Determine the (x, y) coordinate at the center of the cell enclosing the given text.  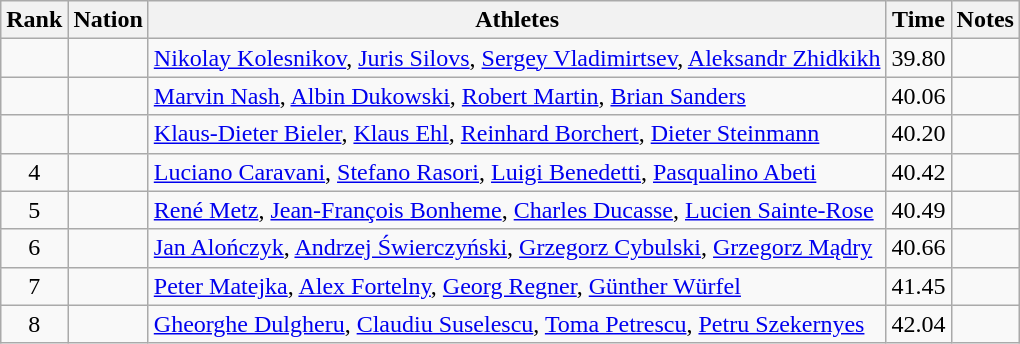
40.20 (918, 134)
Luciano Caravani, Stefano Rasori, Luigi Benedetti, Pasqualino Abeti (517, 172)
Marvin Nash, Albin Dukowski, Robert Martin, Brian Sanders (517, 96)
Rank (34, 20)
Jan Alończyk, Andrzej Świerczyński, Grzegorz Cybulski, Grzegorz Mądry (517, 248)
Notes (985, 20)
Gheorghe Dulgheru, Claudiu Suselescu, Toma Petrescu, Petru Szekernyes (517, 324)
40.66 (918, 248)
Time (918, 20)
Peter Matejka, Alex Fortelny, Georg Regner, Günther Würfel (517, 286)
40.42 (918, 172)
Nation (108, 20)
39.80 (918, 58)
41.45 (918, 286)
42.04 (918, 324)
7 (34, 286)
René Metz, Jean-François Bonheme, Charles Ducasse, Lucien Sainte-Rose (517, 210)
4 (34, 172)
Athletes (517, 20)
40.49 (918, 210)
8 (34, 324)
6 (34, 248)
40.06 (918, 96)
Nikolay Kolesnikov, Juris Silovs, Sergey Vladimirtsev, Aleksandr Zhidkikh (517, 58)
5 (34, 210)
Klaus-Dieter Bieler, Klaus Ehl, Reinhard Borchert, Dieter Steinmann (517, 134)
